Identify which cell holds the provided text, then report its [x, y] central coordinate. 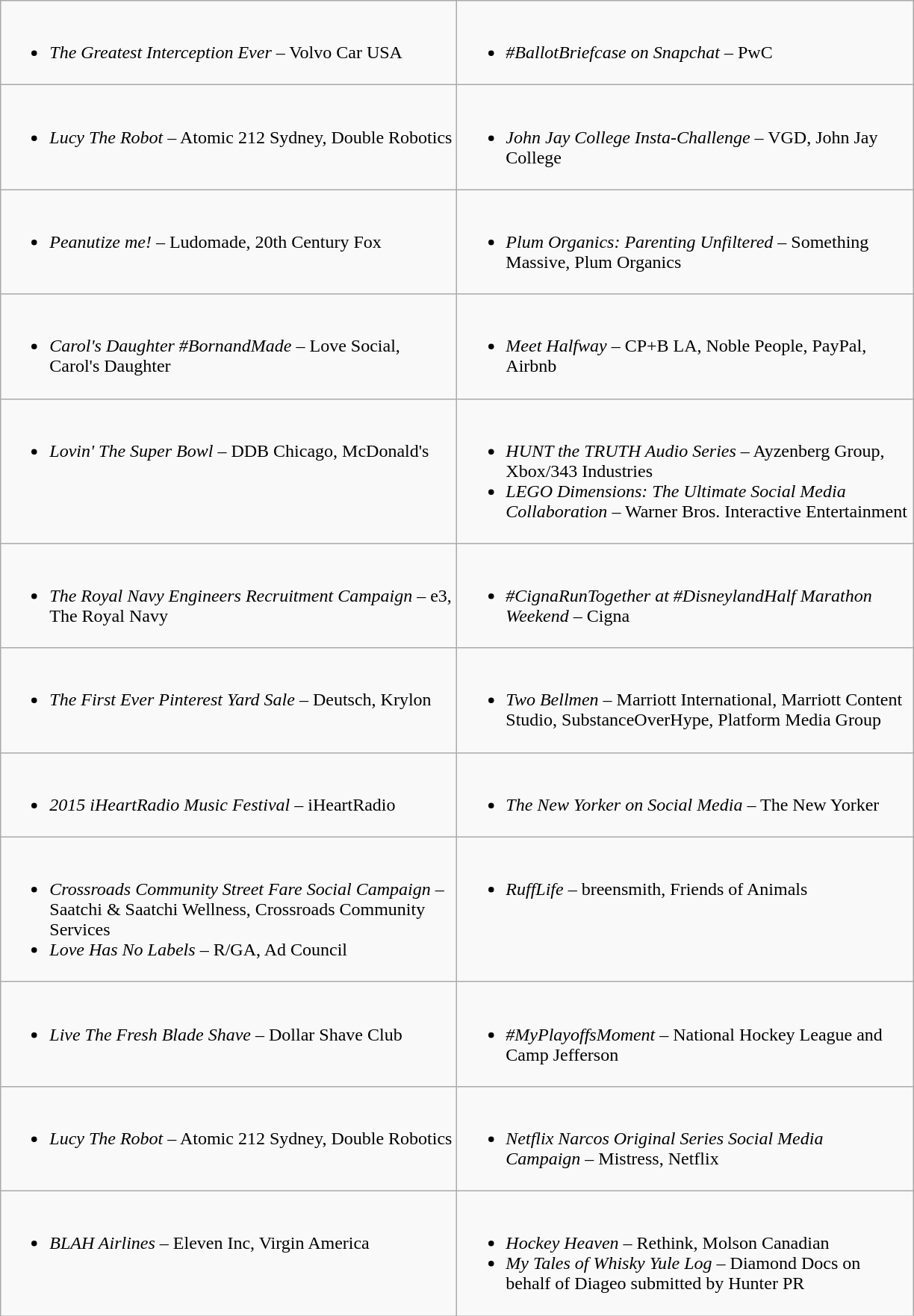
The First Ever Pinterest Yard Sale – Deutsch, Krylon [228, 700]
Live The Fresh Blade Shave – Dollar Shave Club [228, 1034]
Peanutize me! – Ludomade, 20th Century Fox [228, 242]
Lovin' The Super Bowl – DDB Chicago, McDonald's [228, 471]
Netflix Narcos Original Series Social Media Campaign – Mistress, Netflix [685, 1138]
Hockey Heaven – Rethink, Molson CanadianMy Tales of Whisky Yule Log – Diamond Docs on behalf of Diageo submitted by Hunter PR [685, 1253]
Crossroads Community Street Fare Social Campaign – Saatchi & Saatchi Wellness, Crossroads Community ServicesLove Has No Labels – R/GA, Ad Council [228, 909]
2015 iHeartRadio Music Festival – iHeartRadio [228, 794]
Carol's Daughter #BornandMade – Love Social, Carol's Daughter [228, 346]
Two Bellmen – Marriott International, Marriott Content Studio, SubstanceOverHype, Platform Media Group [685, 700]
John Jay College Insta-Challenge – VGD, John Jay College [685, 137]
The Greatest Interception Ever – Volvo Car USA [228, 43]
Meet Halfway – CP+B LA, Noble People, PayPal, Airbnb [685, 346]
#BallotBriefcase on Snapchat – PwC [685, 43]
The Royal Navy Engineers Recruitment Campaign – e3, The Royal Navy [228, 596]
BLAH Airlines – Eleven Inc, Virgin America [228, 1253]
RuffLife – breensmith, Friends of Animals [685, 909]
The New Yorker on Social Media – The New Yorker [685, 794]
Plum Organics: Parenting Unfiltered – Something Massive, Plum Organics [685, 242]
#CignaRunTogether at #DisneylandHalf Marathon Weekend – Cigna [685, 596]
#MyPlayoffsMoment – National Hockey League and Camp Jefferson [685, 1034]
